Scan for the cell matching the given text and deliver its (x, y) coordinate at center. 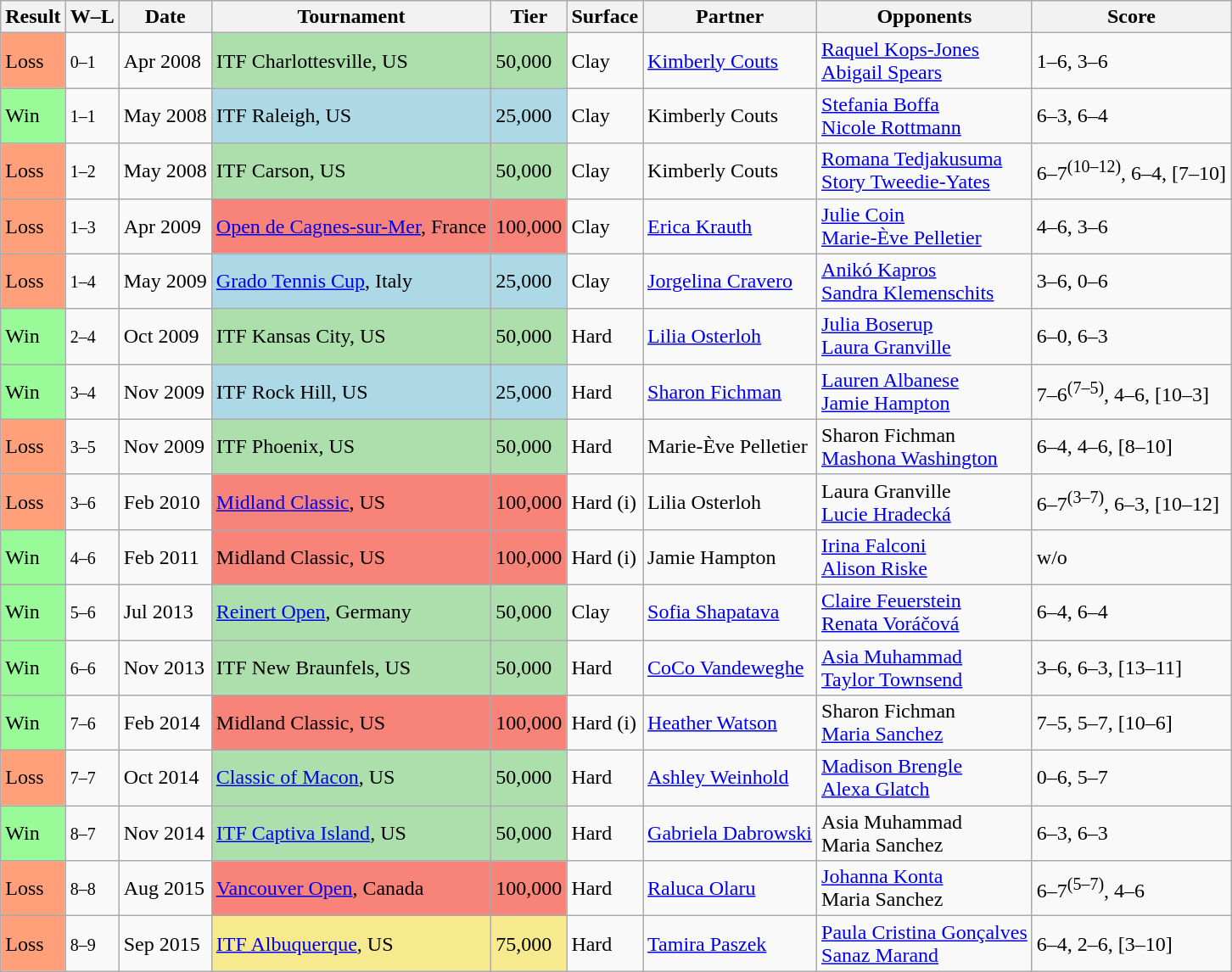
Sharon Fichman (730, 392)
7–6(7–5), 4–6, [10–3] (1131, 392)
75,000 (529, 943)
Jorgelina Cravero (730, 282)
6–4, 4–6, [8–10] (1131, 446)
0–1 (92, 61)
Date (165, 17)
Feb 2014 (165, 723)
Reinert Open, Germany (351, 612)
4–6, 3–6 (1131, 226)
6–7(5–7), 4–6 (1131, 889)
Oct 2014 (165, 779)
Classic of Macon, US (351, 779)
6–4, 6–4 (1131, 612)
Tamira Paszek (730, 943)
Jul 2013 (165, 612)
Sharon Fichman Maria Sanchez (925, 723)
5–6 (92, 612)
Erica Krauth (730, 226)
Nov 2014 (165, 833)
Sharon Fichman Mashona Washington (925, 446)
ITF Carson, US (351, 171)
Jamie Hampton (730, 556)
6–3, 6–4 (1131, 115)
6–7(3–7), 6–3, [10–12] (1131, 502)
Lauren Albanese Jamie Hampton (925, 392)
7–6 (92, 723)
Tournament (351, 17)
0–6, 5–7 (1131, 779)
Irina Falconi Alison Riske (925, 556)
Result (33, 17)
Opponents (925, 17)
1–4 (92, 282)
7–7 (92, 779)
Heather Watson (730, 723)
Madison Brengle Alexa Glatch (925, 779)
6–7(10–12), 6–4, [7–10] (1131, 171)
ITF Charlottesville, US (351, 61)
Ashley Weinhold (730, 779)
ITF Albuquerque, US (351, 943)
6–3, 6–3 (1131, 833)
Surface (605, 17)
Feb 2011 (165, 556)
3–4 (92, 392)
Paula Cristina Gonçalves Sanaz Marand (925, 943)
Raquel Kops-Jones Abigail Spears (925, 61)
Anikó Kapros Sandra Klemenschits (925, 282)
Julia Boserup Laura Granville (925, 336)
3–6 (92, 502)
w/o (1131, 556)
ITF Raleigh, US (351, 115)
ITF Phoenix, US (351, 446)
Score (1131, 17)
7–5, 5–7, [10–6] (1131, 723)
May 2009 (165, 282)
6–0, 6–3 (1131, 336)
ITF Captiva Island, US (351, 833)
1–3 (92, 226)
Sofia Shapatava (730, 612)
3–5 (92, 446)
Grado Tennis Cup, Italy (351, 282)
Vancouver Open, Canada (351, 889)
Asia Muhammad Maria Sanchez (925, 833)
CoCo Vandeweghe (730, 667)
8–9 (92, 943)
ITF Rock Hill, US (351, 392)
8–7 (92, 833)
Apr 2008 (165, 61)
3–6, 6–3, [13–11] (1131, 667)
Partner (730, 17)
Gabriela Dabrowski (730, 833)
4–6 (92, 556)
Romana Tedjakusuma Story Tweedie-Yates (925, 171)
Marie-Ève Pelletier (730, 446)
Feb 2010 (165, 502)
Claire Feuerstein Renata Voráčová (925, 612)
Aug 2015 (165, 889)
1–1 (92, 115)
1–2 (92, 171)
Apr 2009 (165, 226)
3–6, 0–6 (1131, 282)
6–4, 2–6, [3–10] (1131, 943)
Tier (529, 17)
8–8 (92, 889)
Asia Muhammad Taylor Townsend (925, 667)
ITF New Braunfels, US (351, 667)
Johanna Konta Maria Sanchez (925, 889)
Nov 2013 (165, 667)
W–L (92, 17)
2–4 (92, 336)
Oct 2009 (165, 336)
Sep 2015 (165, 943)
ITF Kansas City, US (351, 336)
6–6 (92, 667)
Julie Coin Marie-Ève Pelletier (925, 226)
Stefania Boffa Nicole Rottmann (925, 115)
1–6, 3–6 (1131, 61)
Raluca Olaru (730, 889)
Open de Cagnes-sur-Mer, France (351, 226)
Laura Granville Lucie Hradecká (925, 502)
